Return (x, y) of the center of cell containing provided text 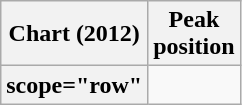
Peakposition (194, 34)
scope="row" (74, 85)
Chart (2012) (74, 34)
